Determine the (X, Y) coordinate at the center of the cell enclosing the given text.  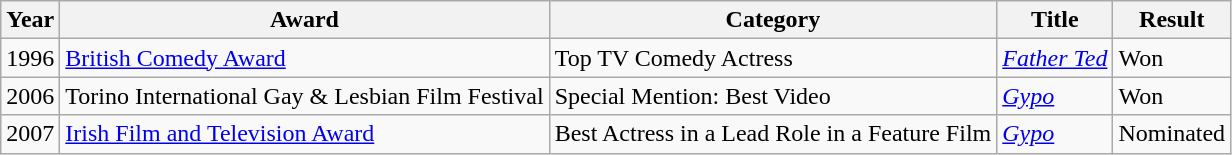
Special Mention: Best Video (773, 96)
2006 (30, 96)
Nominated (1172, 134)
Irish Film and Television Award (304, 134)
1996 (30, 58)
Title (1055, 20)
Top TV Comedy Actress (773, 58)
Category (773, 20)
Year (30, 20)
Father Ted (1055, 58)
British Comedy Award (304, 58)
Best Actress in a Lead Role in a Feature Film (773, 134)
Torino International Gay & Lesbian Film Festival (304, 96)
Result (1172, 20)
2007 (30, 134)
Award (304, 20)
